From the cell containing the given text, extract its center point as (X, Y) coordinate. 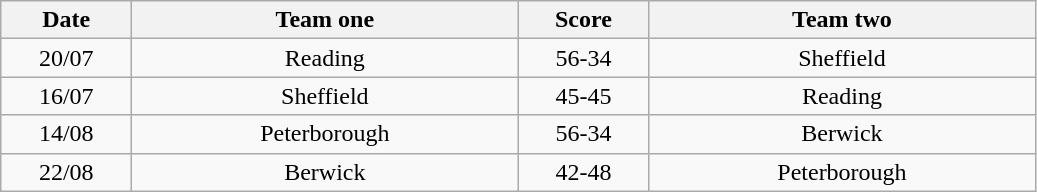
20/07 (66, 58)
42-48 (584, 172)
45-45 (584, 96)
Date (66, 20)
Team one (325, 20)
22/08 (66, 172)
Score (584, 20)
14/08 (66, 134)
Team two (842, 20)
16/07 (66, 96)
